Capture the cell that displays the provided text and extract its (X, Y) central coordinate. 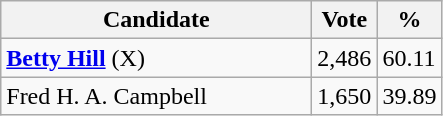
Candidate (156, 20)
60.11 (410, 58)
Vote (344, 20)
Fred H. A. Campbell (156, 96)
39.89 (410, 96)
% (410, 20)
2,486 (344, 58)
1,650 (344, 96)
Betty Hill (X) (156, 58)
